Find where the given text appears and provide that cell's center as [X, Y] coordinate. 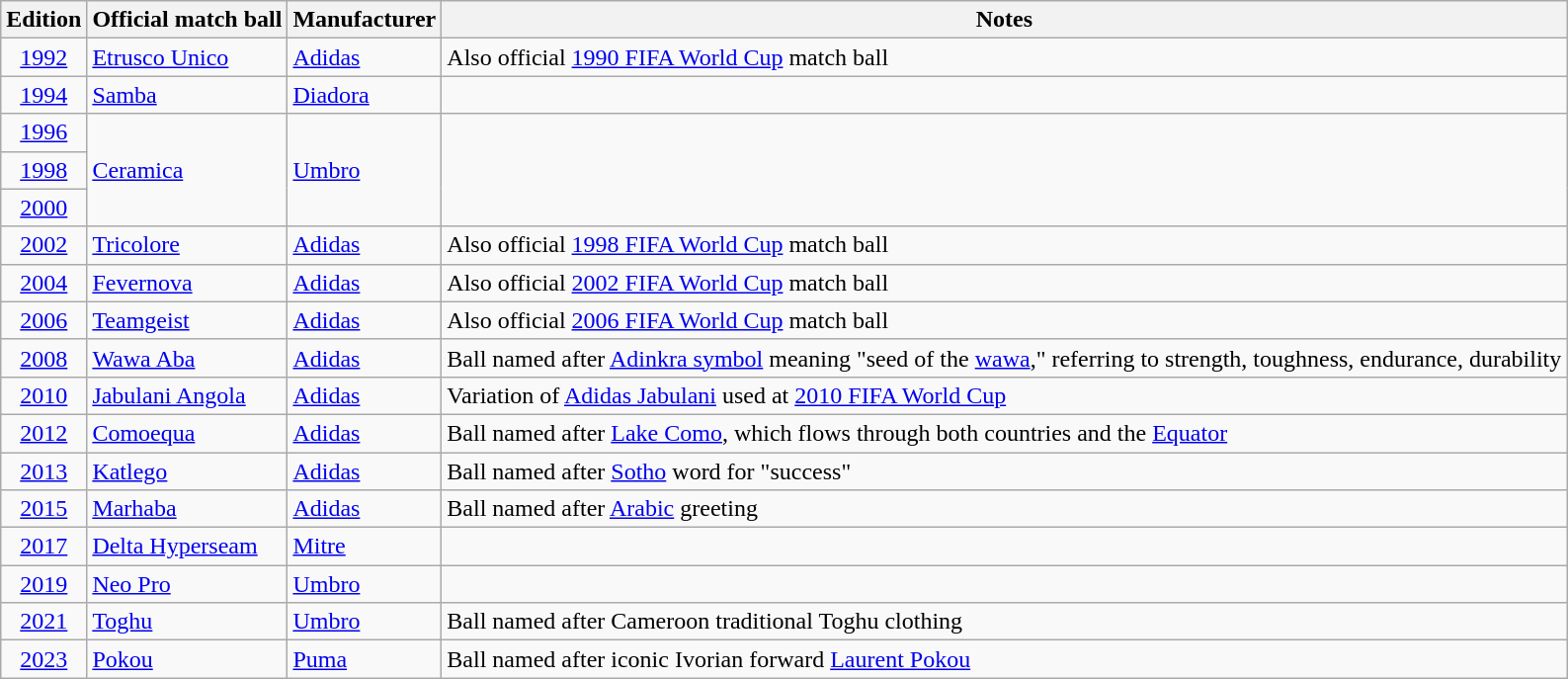
Etrusco Unico [188, 57]
2012 [43, 433]
Notes [1004, 20]
2000 [43, 208]
Fevernova [188, 283]
2019 [43, 584]
Ball named after Sotho word for "success" [1004, 471]
Pokou [188, 659]
1996 [43, 132]
Also official 1998 FIFA World Cup match ball [1004, 245]
2006 [43, 320]
2017 [43, 547]
Ball named after Adinkra symbol meaning "seed of the wawa," referring to strength, toughness, endurance, durability [1004, 358]
Mitre [365, 547]
Comoequa [188, 433]
Variation of Adidas Jabulani used at 2010 FIFA World Cup [1004, 395]
Ball named after Lake Como, which flows through both countries and the Equator [1004, 433]
Teamgeist [188, 320]
Diadora [365, 95]
Jabulani Angola [188, 395]
Ball named after Cameroon traditional Toghu clothing [1004, 622]
2004 [43, 283]
Ceramica [188, 170]
Neo Pro [188, 584]
Edition [43, 20]
Tricolore [188, 245]
Ball named after Arabic greeting [1004, 509]
Also official 2006 FIFA World Cup match ball [1004, 320]
2002 [43, 245]
Katlego [188, 471]
2013 [43, 471]
Marhaba [188, 509]
2008 [43, 358]
Official match ball [188, 20]
2010 [43, 395]
1994 [43, 95]
2021 [43, 622]
2023 [43, 659]
1992 [43, 57]
Ball named after iconic Ivorian forward Laurent Pokou [1004, 659]
1998 [43, 170]
Manufacturer [365, 20]
Also official 1990 FIFA World Cup match ball [1004, 57]
Puma [365, 659]
Samba [188, 95]
Wawa Aba [188, 358]
Delta Hyperseam [188, 547]
Also official 2002 FIFA World Cup match ball [1004, 283]
2015 [43, 509]
Toghu [188, 622]
